Pinpoint the cell where the given text exists, returning its (x, y) midpoint coordinate. 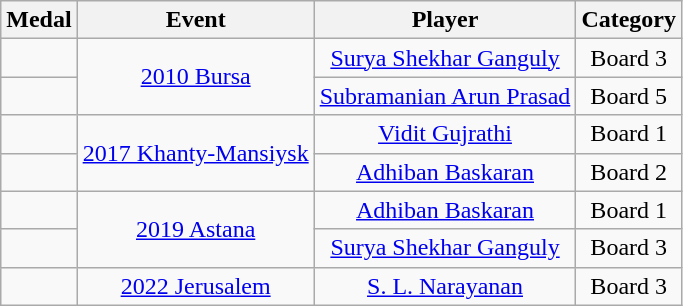
Category (629, 20)
Subramanian Arun Prasad (445, 96)
Medal (39, 20)
2010 Bursa (196, 77)
Board 2 (629, 172)
Vidit Gujrathi (445, 134)
Board 5 (629, 96)
S. L. Narayanan (445, 286)
Event (196, 20)
2017 Khanty-Mansiysk (196, 153)
2022 Jerusalem (196, 286)
2019 Astana (196, 229)
Player (445, 20)
